Detect which cell encompasses the target text, then output its (x, y) center coordinate. 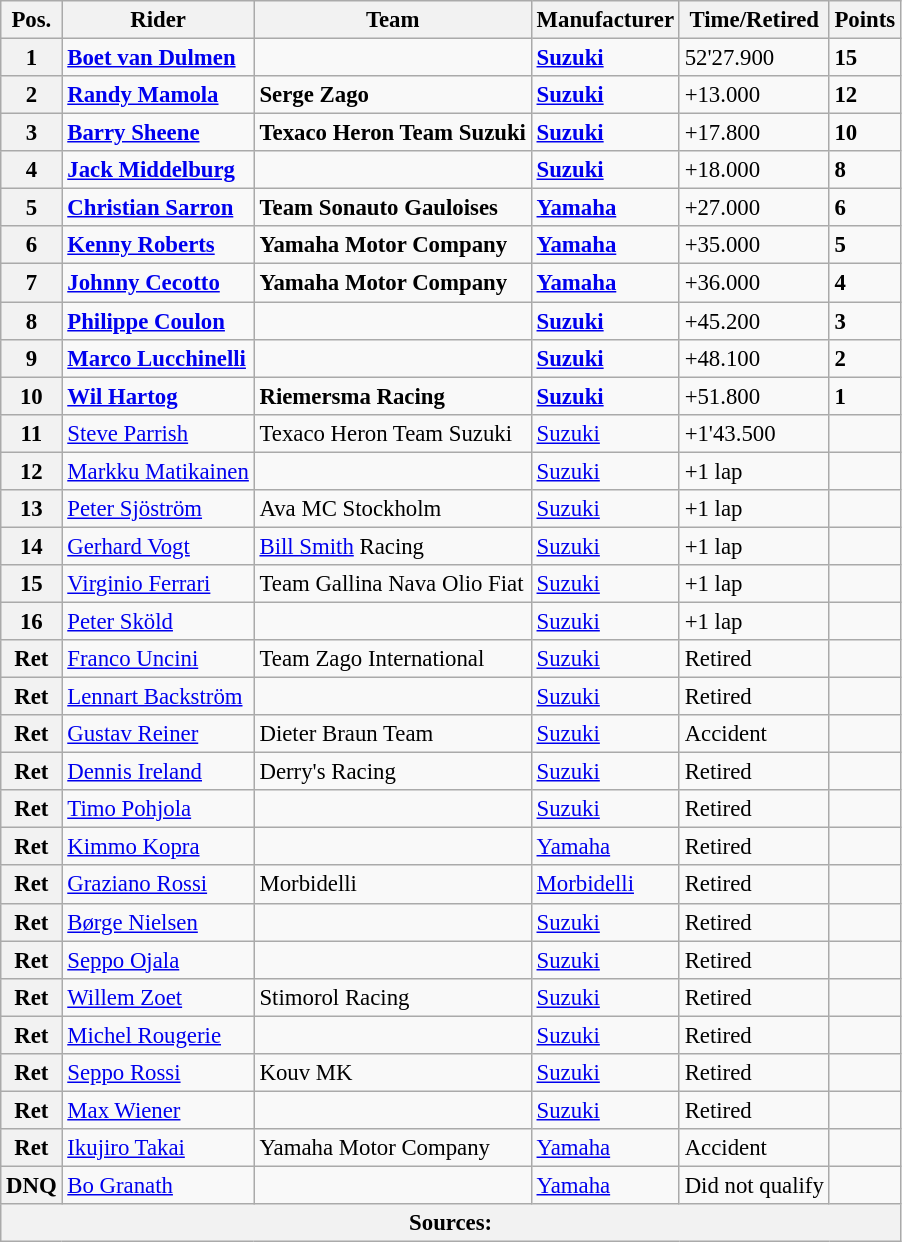
Randy Mamola (158, 95)
Pos. (32, 20)
+27.000 (754, 208)
Kouv MK (392, 1073)
Christian Sarron (158, 208)
+13.000 (754, 95)
Stimorol Racing (392, 997)
Peter Sjöström (158, 509)
Bill Smith Racing (392, 546)
Points (864, 20)
+45.200 (754, 321)
14 (32, 546)
Time/Retired (754, 20)
Dennis Ireland (158, 772)
Manufacturer (605, 20)
Boet van Dulmen (158, 58)
Team Zago International (392, 659)
Virginio Ferrari (158, 584)
Gerhard Vogt (158, 546)
Team (392, 20)
Jack Middelburg (158, 170)
+36.000 (754, 283)
+51.800 (754, 396)
11 (32, 433)
Did not qualify (754, 1185)
7 (32, 283)
Kimmo Kopra (158, 847)
Max Wiener (158, 1110)
+18.000 (754, 170)
Ikujiro Takai (158, 1148)
Dieter Braun Team (392, 734)
Wil Hartog (158, 396)
Kenny Roberts (158, 245)
Markku Matikainen (158, 471)
Michel Rougerie (158, 1035)
Riemersma Racing (392, 396)
Børge Nielsen (158, 922)
Seppo Ojala (158, 960)
Bo Granath (158, 1185)
Sources: (451, 1223)
Team Sonauto Gauloises (392, 208)
Franco Uncini (158, 659)
+17.800 (754, 133)
Steve Parrish (158, 433)
Team Gallina Nava Olio Fiat (392, 584)
9 (32, 358)
52'27.900 (754, 58)
Rider (158, 20)
Timo Pohjola (158, 809)
Ava MC Stockholm (392, 509)
Philippe Coulon (158, 321)
13 (32, 509)
DNQ (32, 1185)
Gustav Reiner (158, 734)
+48.100 (754, 358)
Lennart Backström (158, 697)
Marco Lucchinelli (158, 358)
16 (32, 621)
Willem Zoet (158, 997)
Peter Sköld (158, 621)
Serge Zago (392, 95)
Barry Sheene (158, 133)
+35.000 (754, 245)
Derry's Racing (392, 772)
Seppo Rossi (158, 1073)
+1'43.500 (754, 433)
Graziano Rossi (158, 885)
Johnny Cecotto (158, 283)
